Determine the (x, y) coordinate at the center of the cell enclosing the given text.  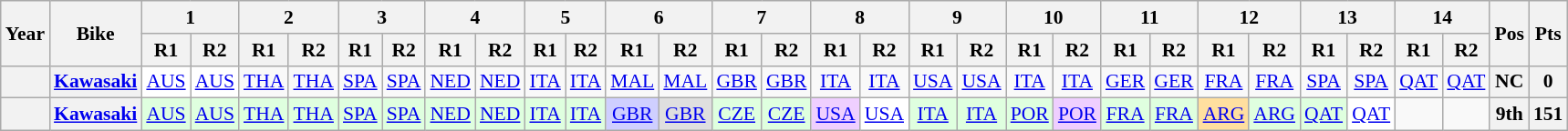
0 (1549, 82)
1 (190, 17)
10 (1054, 17)
13 (1347, 17)
Pos (1509, 33)
6 (659, 17)
Pts (1549, 33)
12 (1250, 17)
151 (1549, 115)
3 (381, 17)
8 (859, 17)
11 (1149, 17)
2 (288, 17)
Year (26, 33)
NC (1509, 82)
9 (958, 17)
5 (566, 17)
4 (474, 17)
7 (761, 17)
14 (1442, 17)
Bike (95, 33)
9th (1509, 115)
